For the text-containing cell, return its midpoint in [x, y] coordinate format. 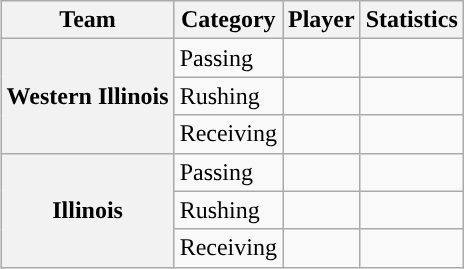
Illinois [88, 210]
Western Illinois [88, 96]
Player [321, 20]
Category [228, 20]
Team [88, 20]
Statistics [412, 20]
